For the text-containing cell, return its midpoint in [x, y] coordinate format. 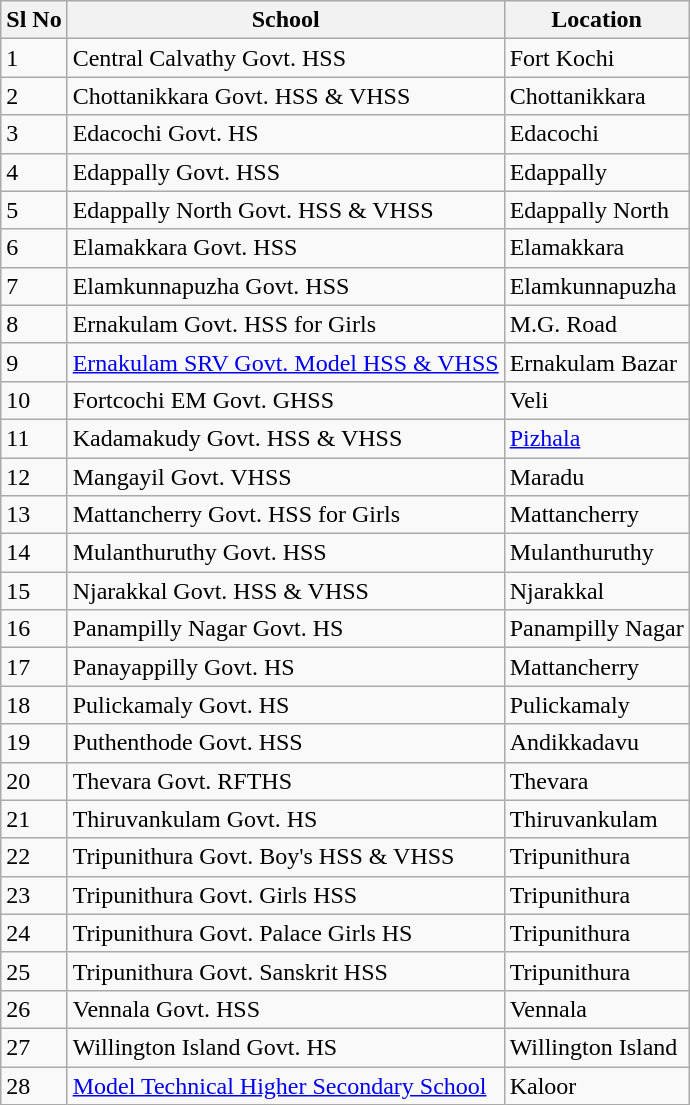
27 [34, 1047]
Puthenthode Govt. HSS [286, 743]
12 [34, 477]
25 [34, 971]
Thevara Govt. RFTHS [286, 781]
Veli [596, 400]
10 [34, 400]
Tripunithura Govt. Sanskrit HSS [286, 971]
7 [34, 286]
13 [34, 515]
Ernakulam Govt. HSS for Girls [286, 324]
2 [34, 96]
Maradu [596, 477]
Model Technical Higher Secondary School [286, 1085]
Edacochi [596, 134]
Elamakkara [596, 248]
28 [34, 1085]
Mulanthuruthy [596, 553]
Thiruvankulam Govt. HS [286, 819]
5 [34, 210]
18 [34, 705]
Sl No [34, 20]
Ernakulam Bazar [596, 362]
Thiruvankulam [596, 819]
26 [34, 1009]
Willington Island Govt. HS [286, 1047]
Mulanthuruthy Govt. HSS [286, 553]
11 [34, 438]
Panampilly Nagar Govt. HS [286, 629]
9 [34, 362]
Ernakulam SRV Govt. Model HSS & VHSS [286, 362]
Fortcochi EM Govt. GHSS [286, 400]
Elamakkara Govt. HSS [286, 248]
15 [34, 591]
Elamkunnapuzha [596, 286]
Panayappilly Govt. HS [286, 667]
Edappally North Govt. HSS & VHSS [286, 210]
23 [34, 895]
Central Calvathy Govt. HSS [286, 58]
Njarakkal [596, 591]
Edappally Govt. HSS [286, 172]
22 [34, 857]
Location [596, 20]
Mangayil Govt. VHSS [286, 477]
1 [34, 58]
Mattancherry Govt. HSS for Girls [286, 515]
Kadamakudy Govt. HSS & VHSS [286, 438]
19 [34, 743]
Tripunithura Govt. Palace Girls HS [286, 933]
21 [34, 819]
3 [34, 134]
Kaloor [596, 1085]
Tripunithura Govt. Boy's HSS & VHSS [286, 857]
School [286, 20]
Edacochi Govt. HS [286, 134]
Pulickamaly [596, 705]
4 [34, 172]
Pizhala [596, 438]
14 [34, 553]
Fort Kochi [596, 58]
Vennala Govt. HSS [286, 1009]
8 [34, 324]
Willington Island [596, 1047]
Tripunithura Govt. Girls HSS [286, 895]
16 [34, 629]
Panampilly Nagar [596, 629]
Pulickamaly Govt. HS [286, 705]
20 [34, 781]
Chottanikkara [596, 96]
Vennala [596, 1009]
Thevara [596, 781]
Andikkadavu [596, 743]
6 [34, 248]
M.G. Road [596, 324]
Edappally North [596, 210]
24 [34, 933]
17 [34, 667]
Njarakkal Govt. HSS & VHSS [286, 591]
Elamkunnapuzha Govt. HSS [286, 286]
Edappally [596, 172]
Chottanikkara Govt. HSS & VHSS [286, 96]
